Locate the cell with the specified text and output its (X, Y) center coordinate. 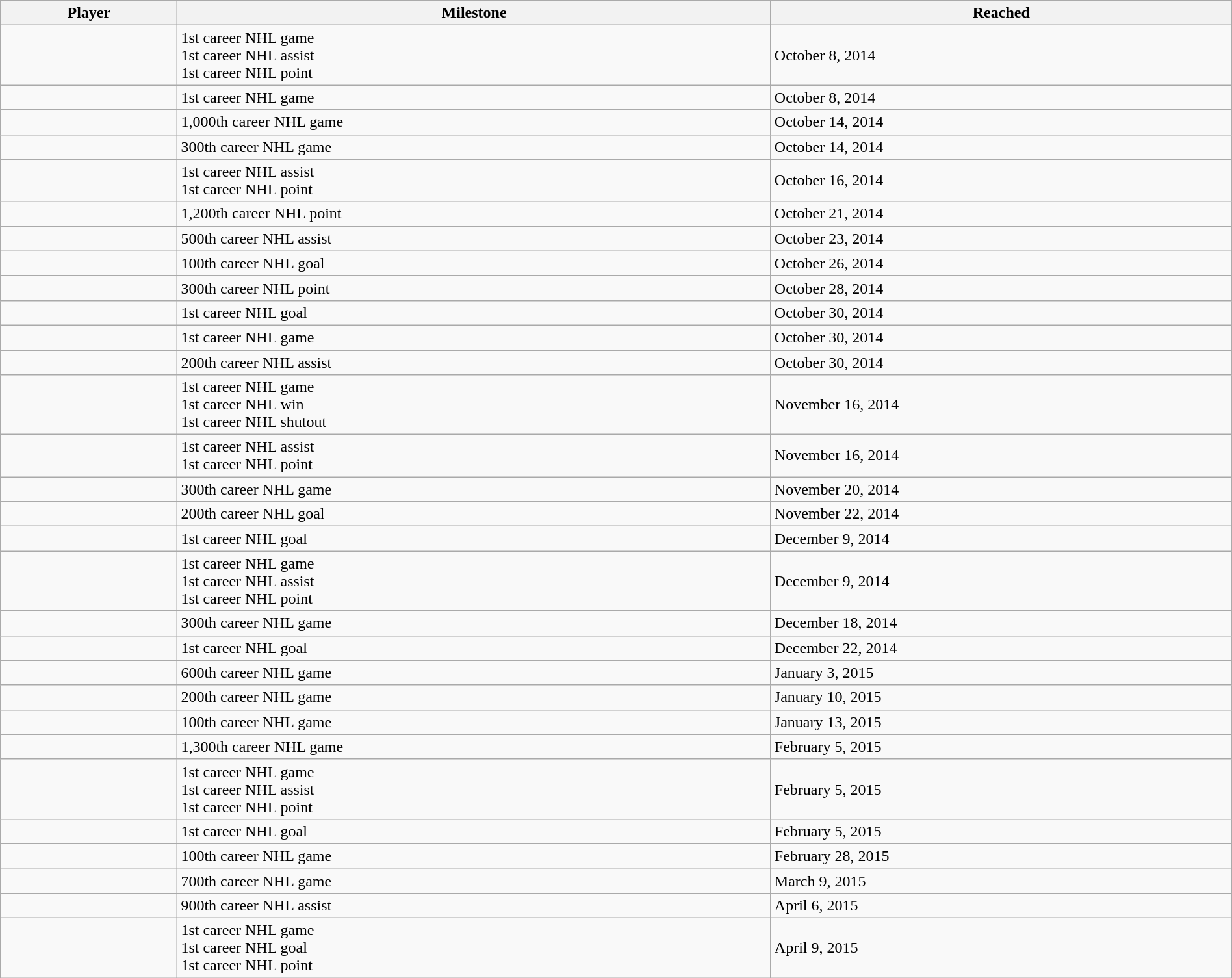
700th career NHL game (474, 881)
December 22, 2014 (1001, 648)
1st career NHL game1st career NHL goal1st career NHL point (474, 948)
January 10, 2015 (1001, 697)
December 18, 2014 (1001, 623)
Player (89, 13)
200th career NHL assist (474, 362)
200th career NHL game (474, 697)
200th career NHL goal (474, 514)
Milestone (474, 13)
300th career NHL point (474, 288)
100th career NHL goal (474, 263)
1,000th career NHL game (474, 122)
April 6, 2015 (1001, 906)
October 23, 2014 (1001, 238)
January 3, 2015 (1001, 673)
Reached (1001, 13)
500th career NHL assist (474, 238)
1st career NHL game1st career NHL win1st career NHL shutout (474, 405)
November 22, 2014 (1001, 514)
February 28, 2015 (1001, 856)
March 9, 2015 (1001, 881)
1,300th career NHL game (474, 747)
600th career NHL game (474, 673)
October 16, 2014 (1001, 181)
October 26, 2014 (1001, 263)
April 9, 2015 (1001, 948)
900th career NHL assist (474, 906)
January 13, 2015 (1001, 722)
November 20, 2014 (1001, 489)
October 21, 2014 (1001, 214)
October 28, 2014 (1001, 288)
1,200th career NHL point (474, 214)
